Scan for the cell matching the given text and deliver its [x, y] coordinate at center. 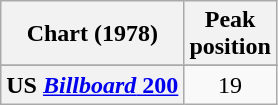
Chart (1978) [92, 34]
Peakposition [230, 34]
19 [230, 85]
US Billboard 200 [92, 85]
